For the text-containing cell, return its midpoint in (X, Y) coordinate format. 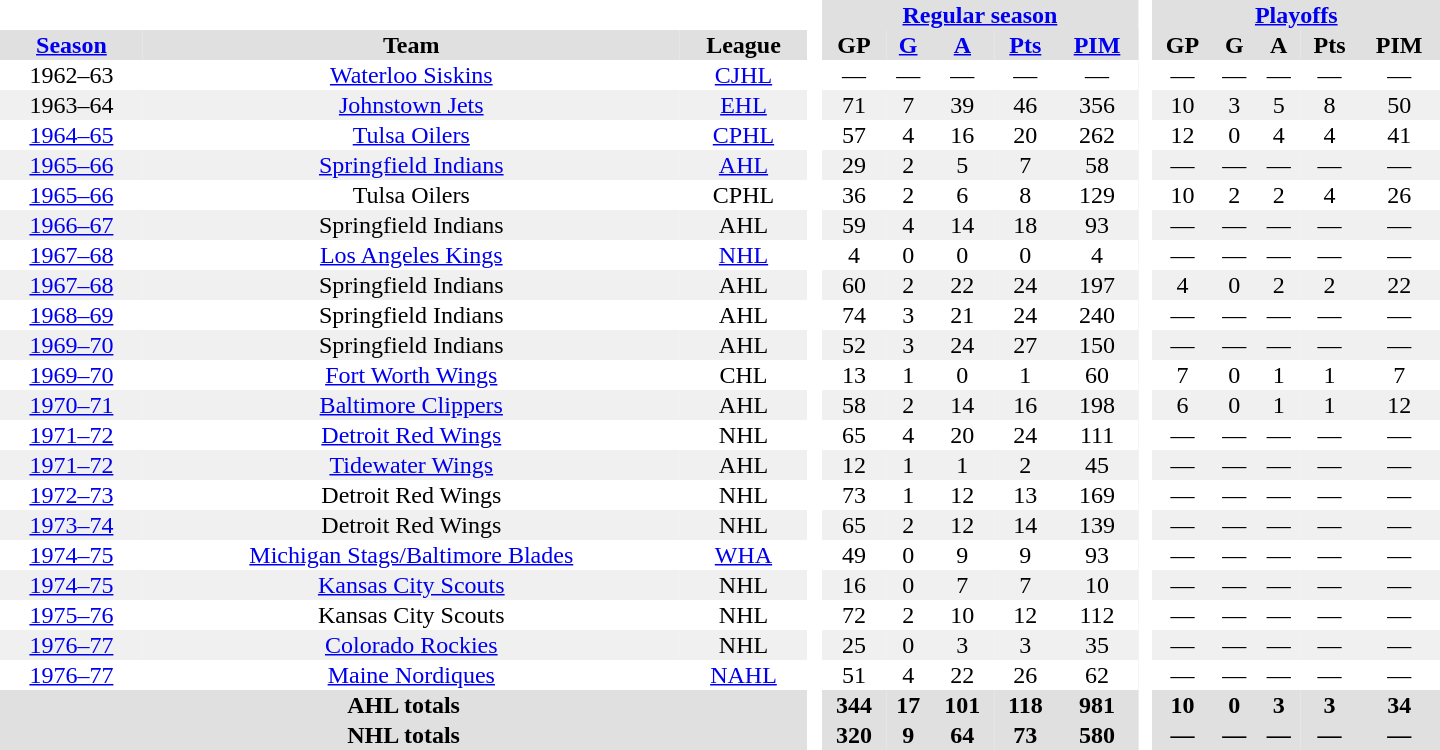
57 (854, 135)
Colorado Rockies (412, 645)
41 (1399, 135)
36 (854, 195)
NHL totals (404, 735)
35 (1097, 645)
49 (854, 555)
21 (962, 315)
CJHL (744, 75)
72 (854, 615)
1972–73 (72, 495)
1964–65 (72, 135)
1973–74 (72, 525)
Baltimore Clippers (412, 405)
39 (962, 105)
League (744, 45)
EHL (744, 105)
320 (854, 735)
580 (1097, 735)
139 (1097, 525)
Regular season (980, 15)
Johnstown Jets (412, 105)
AHL totals (404, 705)
198 (1097, 405)
1962–63 (72, 75)
129 (1097, 195)
197 (1097, 285)
51 (854, 675)
1968–69 (72, 315)
74 (854, 315)
17 (908, 705)
WHA (744, 555)
240 (1097, 315)
262 (1097, 135)
52 (854, 345)
34 (1399, 705)
981 (1097, 705)
18 (1025, 225)
46 (1025, 105)
29 (854, 165)
71 (854, 105)
Team (412, 45)
Season (72, 45)
Los Angeles Kings (412, 255)
111 (1097, 435)
64 (962, 735)
25 (854, 645)
Fort Worth Wings (412, 375)
59 (854, 225)
62 (1097, 675)
Maine Nordiques (412, 675)
150 (1097, 345)
50 (1399, 105)
101 (962, 705)
Waterloo Siskins (412, 75)
45 (1097, 465)
112 (1097, 615)
169 (1097, 495)
1966–67 (72, 225)
1970–71 (72, 405)
Playoffs (1296, 15)
27 (1025, 345)
356 (1097, 105)
118 (1025, 705)
344 (854, 705)
NAHL (744, 675)
1975–76 (72, 615)
1963–64 (72, 105)
Michigan Stags/Baltimore Blades (412, 555)
Tidewater Wings (412, 465)
CHL (744, 375)
